From the cell containing the given text, extract its center point as [x, y] coordinate. 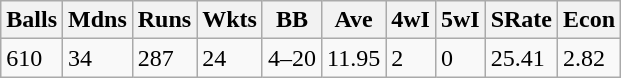
24 [230, 58]
287 [164, 58]
5wI [460, 20]
SRate [521, 20]
2.82 [590, 58]
BB [292, 20]
Mdns [98, 20]
11.95 [353, 58]
4wI [411, 20]
25.41 [521, 58]
610 [32, 58]
Balls [32, 20]
34 [98, 58]
0 [460, 58]
Wkts [230, 20]
2 [411, 58]
Econ [590, 20]
Runs [164, 20]
4–20 [292, 58]
Ave [353, 20]
